Detect which cell encompasses the target text, then output its (X, Y) center coordinate. 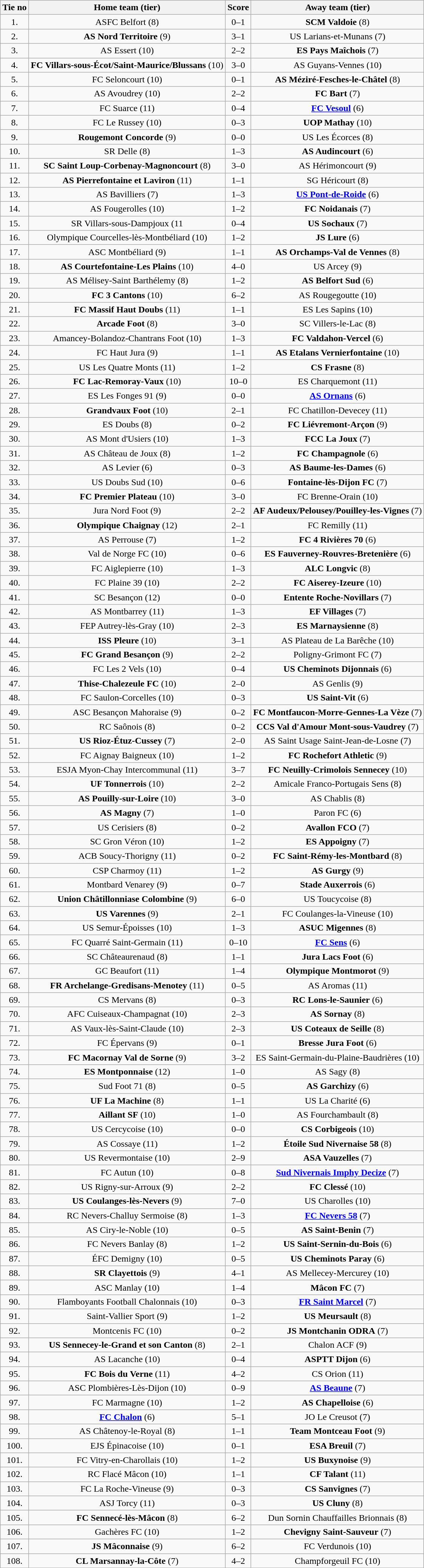
ASUC Migennes (8) (337, 928)
AS Sagy (8) (337, 1072)
SR Delle (8) (127, 151)
ACB Soucy-Thorigny (11) (127, 856)
102. (14, 1474)
FC Rochefort Athletic (9) (337, 755)
AS Essert (10) (127, 51)
4–1 (238, 1273)
54. (14, 784)
US Cerisiers (8) (127, 827)
AS Gurgy (9) (337, 870)
Stade Auxerrois (6) (337, 885)
47. (14, 683)
AS Guyans-Vennes (10) (337, 65)
7–0 (238, 1201)
US Sennecey-le-Grand et son Canton (8) (127, 1345)
Avallon FCO (7) (337, 827)
FC Montfaucon-Morre-Gennes-La Vèze (7) (337, 712)
AS Château de Joux (8) (127, 453)
AS Aromas (11) (337, 985)
16. (14, 238)
96. (14, 1388)
FC Coulanges-la-Vineuse (10) (337, 914)
0–8 (238, 1172)
Montcenis FC (10) (127, 1330)
33. (14, 482)
US Arcey (9) (337, 266)
FC Vesoul (6) (337, 108)
84. (14, 1215)
AS Audincourt (6) (337, 151)
Fontaine-lès-Dijon FC (7) (337, 482)
37. (14, 540)
3–2 (238, 1057)
81. (14, 1172)
28. (14, 410)
AS Hérimoncourt (9) (337, 165)
108. (14, 1561)
SC Saint Loup-Corbenay-Magnoncourt (8) (127, 165)
90. (14, 1302)
FC Remilly (11) (337, 525)
FC Aiglepierre (10) (127, 568)
Val de Norge FC (10) (127, 554)
73. (14, 1057)
107. (14, 1546)
60. (14, 870)
50. (14, 727)
8. (14, 122)
57. (14, 827)
US Meursault (8) (337, 1316)
SC Gron Véron (10) (127, 841)
88. (14, 1273)
Paron FC (6) (337, 813)
CS Mervans (8) (127, 1000)
US Varennes (9) (127, 914)
CL Marsannay-la-Côte (7) (127, 1561)
CS Sanvignes (7) (337, 1489)
58. (14, 841)
Étoile Sud Nivernaise 58 (8) (337, 1144)
JS Mâconnaise (9) (127, 1546)
63. (14, 914)
69. (14, 1000)
FC Champagnole (6) (337, 453)
0–9 (238, 1388)
AS Méziré-Fesches-le-Châtel (8) (337, 79)
US Saint-Sernin-du-Bois (6) (337, 1244)
Saint-Vallier Sport (9) (127, 1316)
ESJA Myon-Chay Intercommunal (11) (127, 770)
FC 3 Cantons (10) (127, 295)
Gachères FC (10) (127, 1532)
Tie no (14, 8)
45. (14, 655)
0–10 (238, 942)
FC Bois du Verne (11) (127, 1374)
71. (14, 1028)
82. (14, 1187)
75. (14, 1086)
92. (14, 1330)
AS Courtefontaine-Les Plains (10) (127, 266)
FC Bart (7) (337, 94)
99. (14, 1431)
FC Noidanais (7) (337, 209)
FC Chatillon-Devecey (11) (337, 410)
AS Garchizy (6) (337, 1086)
103. (14, 1489)
FC Haut Jura (9) (127, 353)
FC Villars-sous-Écot/Saint-Maurice/Blussans (10) (127, 65)
US Les Quatre Monts (11) (127, 367)
FC Brenne-Orain (10) (337, 496)
FC Neuilly-Crimolois Sennecey (10) (337, 770)
AS Baume-les-Dames (6) (337, 468)
9. (14, 137)
JS Lure (6) (337, 238)
AS Ornans (6) (337, 396)
AS Pierrefontaine et Laviron (11) (127, 180)
31. (14, 453)
39. (14, 568)
0–7 (238, 885)
FC Les 2 Vels (10) (127, 669)
20. (14, 295)
36. (14, 525)
59. (14, 856)
FEP Autrey-lès-Gray (10) (127, 626)
Home team (tier) (127, 8)
30. (14, 439)
FC Chalon (6) (127, 1417)
CCS Val d'Amour Mont-sous-Vaudrey (7) (337, 727)
UF La Machine (8) (127, 1101)
85. (14, 1230)
ESA Breuil (7) (337, 1446)
GC Beaufort (11) (127, 971)
ISS Pleure (10) (127, 640)
FC Autun (10) (127, 1172)
AS Orchamps-Val de Vennes (8) (337, 252)
100. (14, 1446)
21. (14, 309)
5. (14, 79)
AS Mont d'Usiers (10) (127, 439)
FC Quarré Saint-Germain (11) (127, 942)
SC Besançon (12) (127, 597)
AS Cossaye (11) (127, 1144)
AS Montbarrey (11) (127, 611)
Poligny-Grimont FC (7) (337, 655)
94. (14, 1359)
FC Saint-Rémy-les-Montbard (8) (337, 856)
Grandvaux Foot (10) (127, 410)
10–0 (238, 381)
SR Clayettois (9) (127, 1273)
86. (14, 1244)
Entente Roche-Novillars (7) (337, 597)
Thise-Chalezeule FC (10) (127, 683)
SCM Valdoie (8) (337, 22)
2. (14, 36)
ES Charquemont (11) (337, 381)
FC Valdahon-Vercel (6) (337, 338)
UF Tonnerrois (10) (127, 784)
Chalon ACF (9) (337, 1345)
Mâcon FC (7) (337, 1287)
19. (14, 281)
68. (14, 985)
80. (14, 1158)
AS Magny (7) (127, 813)
91. (14, 1316)
2–9 (238, 1158)
4–0 (238, 266)
72. (14, 1043)
FC Plaine 39 (10) (127, 583)
23. (14, 338)
ASJ Torcy (11) (127, 1503)
AS Nord Territoire (9) (127, 36)
FC Saulon-Corcelles (10) (127, 698)
JO Le Creusot (7) (337, 1417)
AS Mellecey-Mercurey (10) (337, 1273)
87. (14, 1259)
76. (14, 1101)
AS Vaux-lès-Saint-Claude (10) (127, 1028)
FC Marmagne (10) (127, 1403)
79. (14, 1144)
US Doubs Sud (10) (127, 482)
Away team (tier) (337, 8)
RC Saônois (8) (127, 727)
98. (14, 1417)
ES Montponnaise (12) (127, 1072)
ES Doubs (8) (127, 425)
1. (14, 22)
FC Nevers Banlay (8) (127, 1244)
US Cluny (8) (337, 1503)
AS Rougegoutte (10) (337, 295)
FC Nevers 58 (7) (337, 1215)
ES Les Fonges 91 (9) (127, 396)
US Buxynoise (9) (337, 1460)
AFC Cuiseaux-Champagnat (10) (127, 1014)
AS Belfort Sud (6) (337, 281)
77. (14, 1115)
Olympique Chaignay (12) (127, 525)
EF Villages (7) (337, 611)
US Coteaux de Seille (8) (337, 1028)
Montbard Venarey (9) (127, 885)
Team Montceau Foot (9) (337, 1431)
Jura Nord Foot (9) (127, 511)
Amicale Franco-Portugais Sens (8) (337, 784)
AS Perrouse (7) (127, 540)
48. (14, 698)
US Rioz-Étuz-Cussey (7) (127, 741)
Rougemont Concorde (9) (127, 137)
ES Fauverney-Rouvres-Bretenière (6) (337, 554)
12. (14, 180)
46. (14, 669)
Olympique Courcelles-lès-Montbéliard (10) (127, 238)
AS Châtenoy-le-Royal (8) (127, 1431)
AS Fougerolles (10) (127, 209)
34. (14, 496)
AS Genlis (9) (337, 683)
7. (14, 108)
Sud Foot 71 (8) (127, 1086)
101. (14, 1460)
95. (14, 1374)
44. (14, 640)
14. (14, 209)
AS Fourchambault (8) (337, 1115)
83. (14, 1201)
5–1 (238, 1417)
52. (14, 755)
18. (14, 266)
4. (14, 65)
US Rigny-sur-Arroux (9) (127, 1187)
FC Aiserey-Izeure (10) (337, 583)
FC Le Russey (10) (127, 122)
FC Épervans (9) (127, 1043)
ASFC Belfort (8) (127, 22)
US Larians-et-Munans (7) (337, 36)
Chevigny Saint-Sauveur (7) (337, 1532)
42. (14, 611)
10. (14, 151)
AS Lacanche (10) (127, 1359)
CS Corbigeois (10) (337, 1129)
US Pont-de-Roide (6) (337, 195)
35. (14, 511)
US Cercycoise (10) (127, 1129)
FC Vitry-en-Charollais (10) (127, 1460)
AS Pouilly-sur-Loire (10) (127, 798)
JS Montchanin ODRA (7) (337, 1330)
ASC Manlay (10) (127, 1287)
RC Lons-le-Saunier (6) (337, 1000)
AS Bavilliers (7) (127, 195)
FC Lac-Remoray-Vaux (10) (127, 381)
25. (14, 367)
32. (14, 468)
US Toucycoise (8) (337, 899)
FR Archelange-Gredisans-Menotey (11) (127, 985)
FC Suarce (11) (127, 108)
Aillant SF (10) (127, 1115)
43. (14, 626)
ES Appoigny (7) (337, 841)
ES Les Sapins (10) (337, 309)
FC Verdunois (10) (337, 1546)
61. (14, 885)
3. (14, 51)
AS Saint Usage Saint-Jean-de-Losne (7) (337, 741)
AS Plateau de La Barêche (10) (337, 640)
56. (14, 813)
ASC Montbéliard (9) (127, 252)
US Saint-Vit (6) (337, 698)
US Cheminots Paray (6) (337, 1259)
US Revermontaise (10) (127, 1158)
RC Flacé Mâcon (10) (127, 1474)
US Semur-Époisses (10) (127, 928)
ALC Longvic (8) (337, 568)
FCC La Joux (7) (337, 439)
55. (14, 798)
97. (14, 1403)
ASC Plombières-Lès-Dijon (10) (127, 1388)
US La Charité (6) (337, 1101)
SG Héricourt (8) (337, 180)
17. (14, 252)
ASC Besançon Mahoraise (9) (127, 712)
AS Ciry-le-Noble (10) (127, 1230)
3–7 (238, 770)
Bresse Jura Foot (6) (337, 1043)
FC Sennecé-lès-Mâcon (8) (127, 1517)
ASPTT Dijon (6) (337, 1359)
11. (14, 165)
106. (14, 1532)
SC Châteaurenaud (8) (127, 957)
67. (14, 971)
15. (14, 223)
Champforgeuil FC (10) (337, 1561)
27. (14, 396)
ASA Vauzelles (7) (337, 1158)
AS Mélisey-Saint Barthélemy (8) (127, 281)
40. (14, 583)
Olympique Montmorot (9) (337, 971)
Flamboyants Football Chalonnais (10) (127, 1302)
UOP Mathay (10) (337, 122)
ES Pays Maîchois (7) (337, 51)
70. (14, 1014)
62. (14, 899)
US Coulanges-lès-Nevers (9) (127, 1201)
Union Châtillonniase Colombine (9) (127, 899)
93. (14, 1345)
FC Seloncourt (10) (127, 79)
Amancey-Bolandoz-Chantrans Foot (10) (127, 338)
FR Saint Marcel (7) (337, 1302)
AS Avoudrey (10) (127, 94)
64. (14, 928)
FC 4 Rivières 70 (6) (337, 540)
AS Etalans Vernierfontaine (10) (337, 353)
51. (14, 741)
FC Premier Plateau (10) (127, 496)
29. (14, 425)
AS Beaune (7) (337, 1388)
FC Grand Besançon (9) (127, 655)
105. (14, 1517)
26. (14, 381)
CS Frasne (8) (337, 367)
49. (14, 712)
78. (14, 1129)
Jura Lacs Foot (6) (337, 957)
74. (14, 1072)
89. (14, 1287)
24. (14, 353)
6. (14, 94)
SR Villars-sous-Dampjoux (11 (127, 223)
104. (14, 1503)
38. (14, 554)
FC Aignay Baigneux (10) (127, 755)
AS Chablis (8) (337, 798)
65. (14, 942)
AS Chapelloise (6) (337, 1403)
AS Levier (6) (127, 468)
FC Massif Haut Doubs (11) (127, 309)
ÉFC Demigny (10) (127, 1259)
US Charolles (10) (337, 1201)
US Les Écorces (8) (337, 137)
Dun Sornin Chauffailles Brionnais (8) (337, 1517)
53. (14, 770)
AF Audeux/Pelousey/Pouilley-les-Vignes (7) (337, 511)
US Sochaux (7) (337, 223)
AS Saint-Benin (7) (337, 1230)
CF Talant (11) (337, 1474)
AS Sornay (8) (337, 1014)
ES Marnaysienne (8) (337, 626)
41. (14, 597)
22. (14, 324)
FC La Roche-Vineuse (9) (127, 1489)
US Cheminots Dijonnais (6) (337, 669)
13. (14, 195)
RC Nevers-Challuy Sermoise (8) (127, 1215)
FC Sens (6) (337, 942)
FC Macornay Val de Sorne (9) (127, 1057)
Score (238, 8)
CS Orion (11) (337, 1374)
6–0 (238, 899)
CSP Charmoy (11) (127, 870)
Sud Nivernais Imphy Decize (7) (337, 1172)
FC Clessé (10) (337, 1187)
Arcade Foot (8) (127, 324)
EJS Épinacoise (10) (127, 1446)
SC Villers-le-Lac (8) (337, 324)
66. (14, 957)
FC Liévremont-Arçon (9) (337, 425)
ES Saint-Germain-du-Plaine-Baudrières (10) (337, 1057)
